Identify which cell holds the provided text, then report its [X, Y] central coordinate. 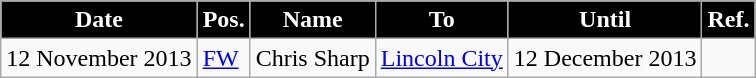
Chris Sharp [312, 58]
12 November 2013 [99, 58]
Ref. [728, 20]
FW [224, 58]
12 December 2013 [605, 58]
Until [605, 20]
Lincoln City [442, 58]
To [442, 20]
Name [312, 20]
Pos. [224, 20]
Date [99, 20]
